Pinpoint the cell where the given text exists, returning its (X, Y) midpoint coordinate. 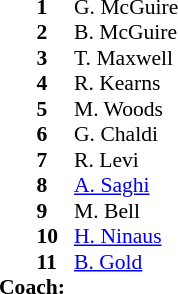
7 (55, 160)
R. Kearns (126, 83)
B. McGuire (126, 33)
M. Bell (126, 211)
2 (55, 33)
A. Saghi (126, 185)
6 (55, 135)
G. Chaldi (126, 135)
10 (55, 237)
H. Ninaus (126, 237)
T. Maxwell (126, 58)
11 (55, 262)
9 (55, 211)
M. Woods (126, 109)
3 (55, 58)
R. Levi (126, 160)
4 (55, 83)
5 (55, 109)
8 (55, 185)
B. Gold (126, 262)
